Scan for the cell matching the given text and deliver its (x, y) coordinate at center. 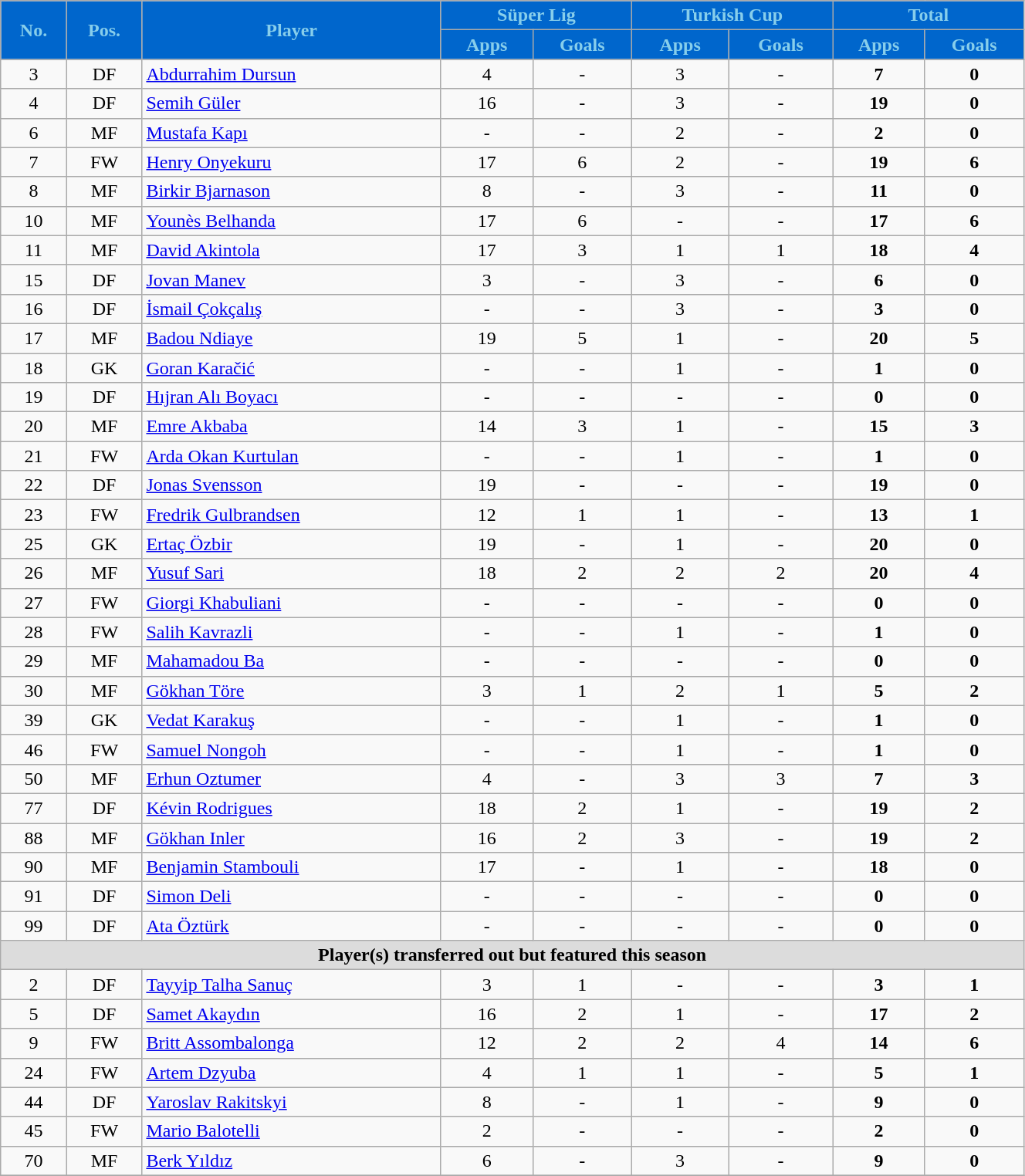
Samet Akaydın (292, 1014)
Salih Kavrazli (292, 632)
Erhun Oztumer (292, 779)
Abdurrahim Dursun (292, 74)
26 (34, 573)
İsmail Çokçalış (292, 309)
Ata Öztürk (292, 926)
Mahamadou Ba (292, 661)
Goran Karačić (292, 368)
10 (34, 221)
Mustafa Kapı (292, 133)
77 (34, 808)
Player(s) transferred out but featured this season (512, 955)
Emre Akbaba (292, 427)
Jovan Manev (292, 279)
Mario Balotelli (292, 1131)
Kévin Rodrigues (292, 808)
28 (34, 632)
44 (34, 1102)
Total (928, 15)
Süper Lig (536, 15)
Yaroslav Rakitskyi (292, 1102)
Samuel Nongoh (292, 749)
Badou Ndiaye (292, 338)
No. (34, 30)
88 (34, 837)
39 (34, 720)
Semih Güler (292, 103)
70 (34, 1161)
Berk Yıldız (292, 1161)
Turkish Cup (732, 15)
Younès Belhanda (292, 221)
Benjamin Stambouli (292, 867)
90 (34, 867)
Hıjran Alı Boyacı (292, 397)
50 (34, 779)
Henry Onyekuru (292, 162)
Britt Assombalonga (292, 1043)
27 (34, 603)
91 (34, 897)
Artem Dzyuba (292, 1073)
Gökhan Töre (292, 691)
Arda Okan Kurtulan (292, 456)
25 (34, 544)
Giorgi Khabuliani (292, 603)
Player (292, 30)
Vedat Karakuş (292, 720)
Simon Deli (292, 897)
45 (34, 1131)
21 (34, 456)
Yusuf Sari (292, 573)
99 (34, 926)
Gökhan Inler (292, 837)
46 (34, 749)
Tayyip Talha Sanuç (292, 985)
Ertaç Özbir (292, 544)
Jonas Svensson (292, 485)
Pos. (104, 30)
Birkir Bjarnason (292, 191)
29 (34, 661)
24 (34, 1073)
13 (878, 515)
22 (34, 485)
Fredrik Gulbrandsen (292, 515)
23 (34, 515)
David Akintola (292, 250)
30 (34, 691)
